From the cell containing the given text, extract its center point as [X, Y] coordinate. 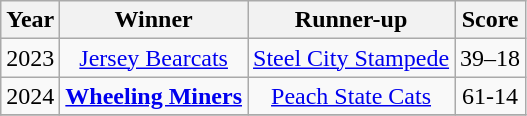
Runner-up [352, 20]
2023 [30, 58]
Peach State Cats [352, 96]
Jersey Bearcats [154, 58]
61-14 [490, 96]
2024 [30, 96]
Wheeling Miners [154, 96]
Score [490, 20]
Winner [154, 20]
39–18 [490, 58]
Steel City Stampede [352, 58]
Year [30, 20]
